Return the (x, y) coordinate for the center point of the cell that contains the specified text.  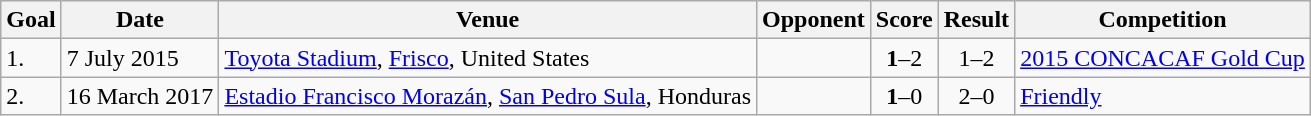
Goal (31, 20)
Date (140, 20)
Competition (1163, 20)
2015 CONCACAF Gold Cup (1163, 58)
Score (904, 20)
16 March 2017 (140, 96)
2. (31, 96)
Result (976, 20)
Estadio Francisco Morazán, San Pedro Sula, Honduras (488, 96)
Friendly (1163, 96)
Toyota Stadium, Frisco, United States (488, 58)
Opponent (814, 20)
1. (31, 58)
Venue (488, 20)
1–0 (904, 96)
7 July 2015 (140, 58)
2–0 (976, 96)
